Search for the cell housing the specified text and yield its [x, y] center coordinate. 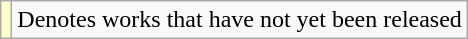
Denotes works that have not yet been released [240, 20]
